Scan for the cell matching the given text and deliver its [X, Y] coordinate at center. 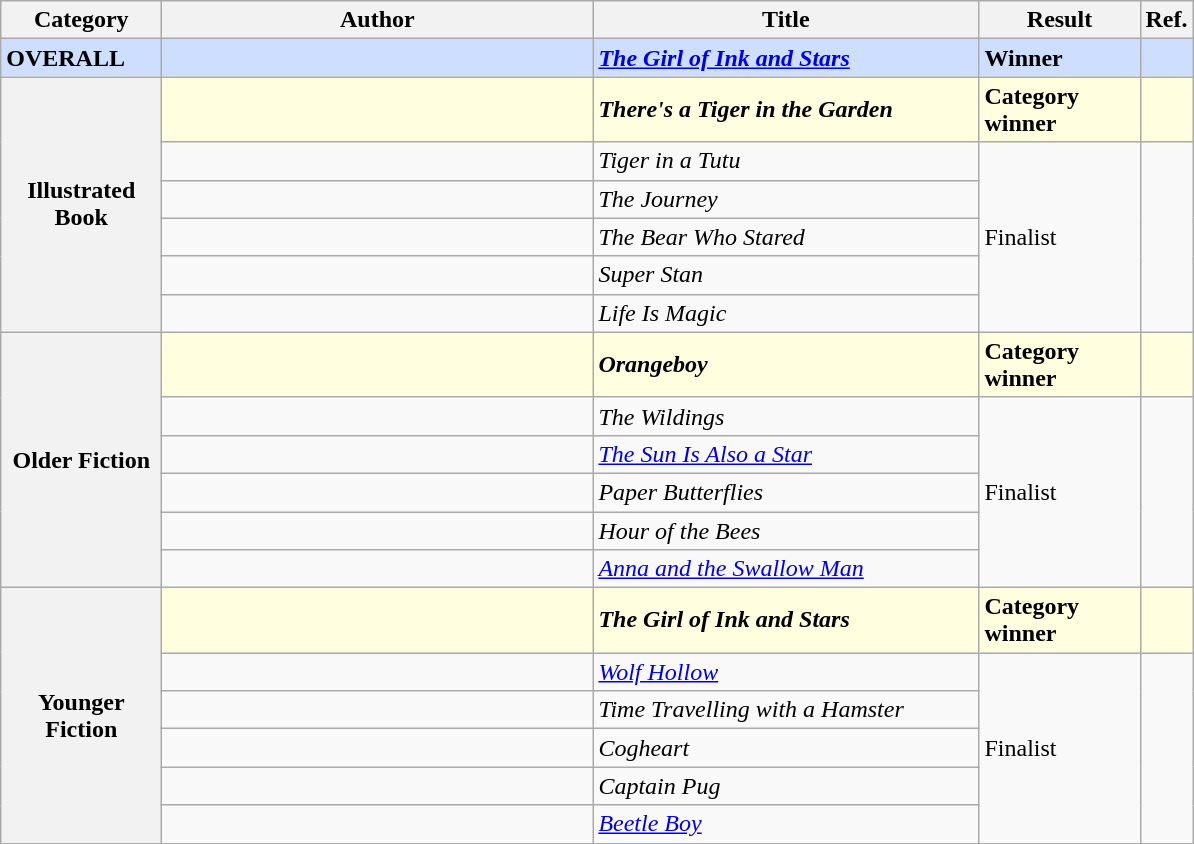
Title [786, 20]
Cogheart [786, 748]
Ref. [1166, 20]
Wolf Hollow [786, 672]
The Bear Who Stared [786, 237]
Anna and the Swallow Man [786, 569]
There's a Tiger in the Garden [786, 110]
Beetle Boy [786, 824]
Author [378, 20]
Hour of the Bees [786, 531]
Winner [1060, 58]
Captain Pug [786, 786]
The Sun Is Also a Star [786, 454]
Paper Butterflies [786, 492]
Result [1060, 20]
Life Is Magic [786, 313]
Time Travelling with a Hamster [786, 710]
Category [82, 20]
The Wildings [786, 416]
The Journey [786, 199]
Tiger in a Tutu [786, 161]
Orangeboy [786, 364]
Younger Fiction [82, 716]
Super Stan [786, 275]
Older Fiction [82, 460]
Illustrated Book [82, 204]
OVERALL [82, 58]
